Scan for the cell matching the given text and deliver its (X, Y) coordinate at center. 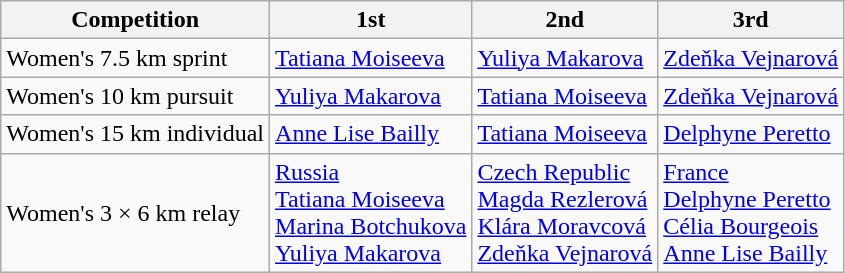
3rd (751, 20)
Anne Lise Bailly (371, 134)
Czech RepublicMagda RezlerováKlára MoravcováZdeňka Vejnarová (565, 212)
1st (371, 20)
Women's 3 × 6 km relay (136, 212)
Delphyne Peretto (751, 134)
RussiaTatiana MoiseevaMarina BotchukovaYuliya Makarova (371, 212)
FranceDelphyne PerettoCélia BourgeoisAnne Lise Bailly (751, 212)
Competition (136, 20)
Women's 10 km pursuit (136, 96)
2nd (565, 20)
Women's 15 km individual (136, 134)
Women's 7.5 km sprint (136, 58)
